Return the [X, Y] coordinate for the center point of the cell that contains the specified text.  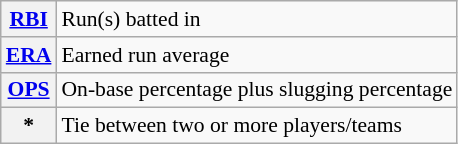
ERA [29, 55]
* [29, 126]
OPS [29, 90]
On-base percentage plus slugging percentage [256, 90]
Run(s) batted in [256, 19]
RBI [29, 19]
Tie between two or more players/teams [256, 126]
Earned run average [256, 55]
